Find where the given text appears and provide that cell's center as (X, Y) coordinate. 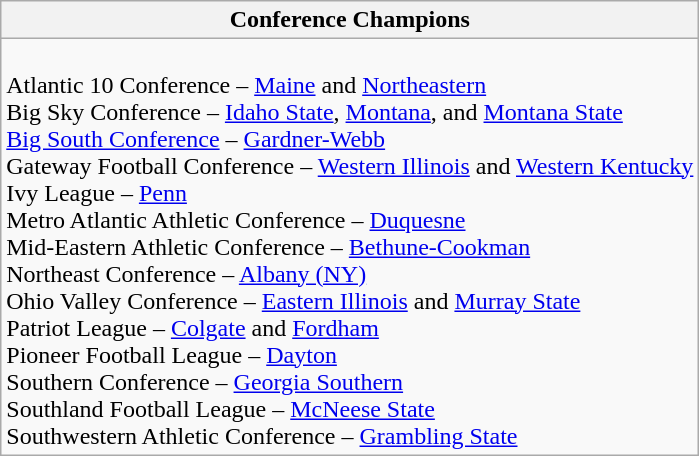
Conference Champions (350, 20)
